Provide the [x, y] coordinate of the cell's center where the given text is located.  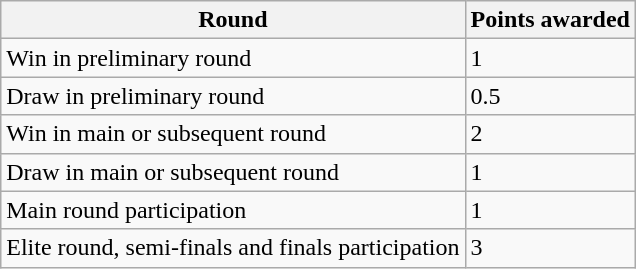
Points awarded [550, 20]
0.5 [550, 96]
2 [550, 134]
Win in preliminary round [233, 58]
3 [550, 248]
Draw in preliminary round [233, 96]
Draw in main or subsequent round [233, 172]
Main round participation [233, 210]
Round [233, 20]
Elite round, semi-finals and finals participation [233, 248]
Win in main or subsequent round [233, 134]
